Identify which cell holds the provided text, then report its (X, Y) central coordinate. 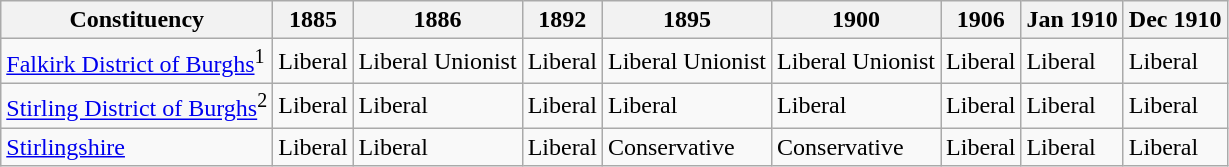
1885 (313, 20)
Constituency (137, 20)
1906 (981, 20)
1886 (438, 20)
1892 (562, 20)
Jan 1910 (1072, 20)
Stirlingshire (137, 147)
Dec 1910 (1175, 20)
Falkirk District of Burghs1 (137, 62)
1895 (686, 20)
1900 (856, 20)
Stirling District of Burghs2 (137, 106)
